From the cell containing the given text, extract its center point as [X, Y] coordinate. 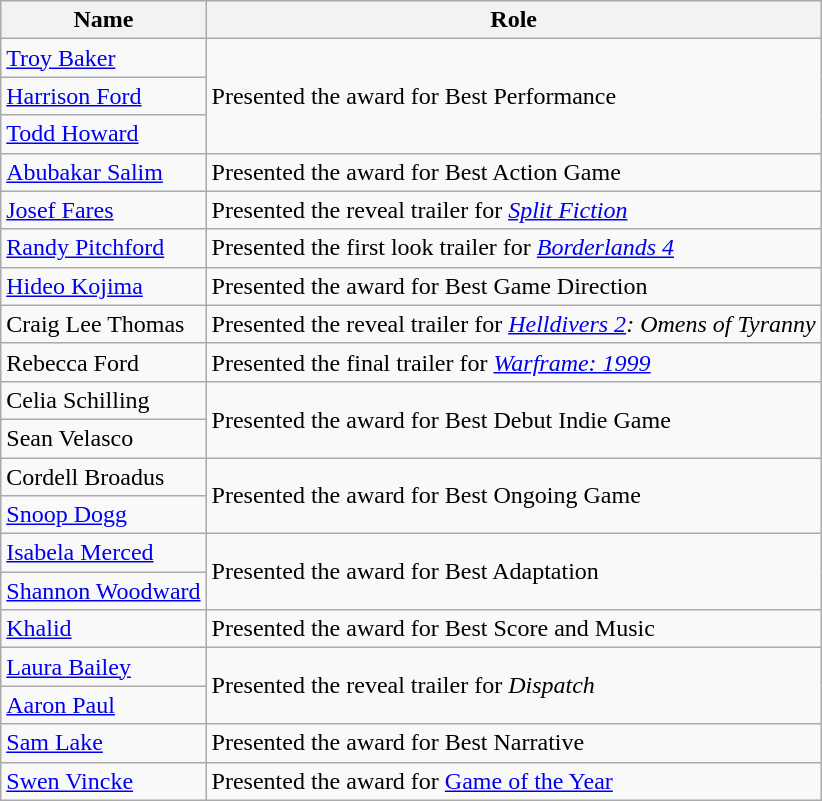
Isabela Merced [104, 553]
Craig Lee Thomas [104, 324]
Sean Velasco [104, 438]
Khalid [104, 629]
Presented the final trailer for Warframe: 1999 [514, 362]
Presented the reveal trailer for Helldivers 2: Omens of Tyranny [514, 324]
Presented the award for Best Narrative [514, 743]
Presented the award for Best Ongoing Game [514, 496]
Presented the award for Best Performance [514, 96]
Presented the award for Best Game Direction [514, 286]
Presented the award for Best Action Game [514, 172]
Troy Baker [104, 58]
Celia Schilling [104, 400]
Swen Vincke [104, 781]
Presented the reveal trailer for Split Fiction [514, 210]
Presented the award for Game of the Year [514, 781]
Aaron Paul [104, 705]
Cordell Broadus [104, 477]
Presented the award for Best Debut Indie Game [514, 419]
Abubakar Salim [104, 172]
Randy Pitchford [104, 248]
Harrison Ford [104, 96]
Role [514, 20]
Rebecca Ford [104, 362]
Presented the award for Best Score and Music [514, 629]
Laura Bailey [104, 667]
Snoop Dogg [104, 515]
Shannon Woodward [104, 591]
Sam Lake [104, 743]
Presented the reveal trailer for Dispatch [514, 686]
Hideo Kojima [104, 286]
Presented the award for Best Adaptation [514, 572]
Todd Howard [104, 134]
Josef Fares [104, 210]
Presented the first look trailer for Borderlands 4 [514, 248]
Name [104, 20]
